For the text-containing cell, return its midpoint in (X, Y) coordinate format. 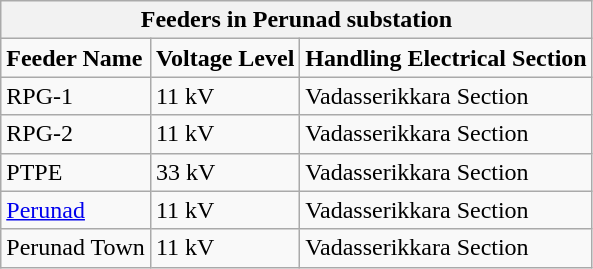
Feeder Name (76, 58)
Perunad Town (76, 248)
Handling Electrical Section (446, 58)
Feeders in Perunad substation (296, 20)
RPG-2 (76, 134)
33 kV (224, 172)
PTPE (76, 172)
RPG-1 (76, 96)
Perunad (76, 210)
Voltage Level (224, 58)
